Find where the given text appears and provide that cell's center as (x, y) coordinate. 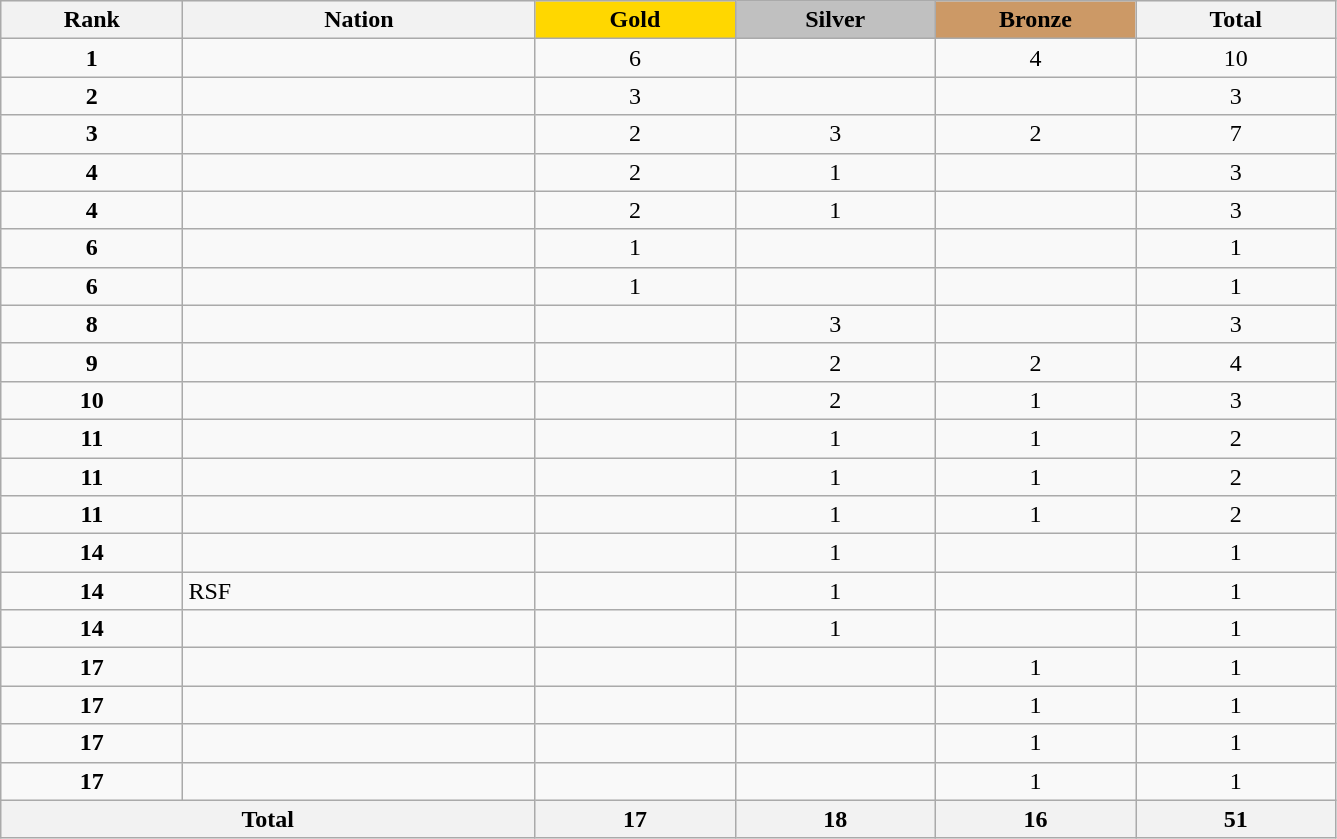
RSF (359, 591)
Nation (359, 20)
Silver (835, 20)
Bronze (1035, 20)
51 (1236, 819)
Rank (92, 20)
Gold (635, 20)
8 (92, 324)
16 (1035, 819)
18 (835, 819)
9 (92, 362)
7 (1236, 134)
